Find where the given text appears and provide that cell's center as [X, Y] coordinate. 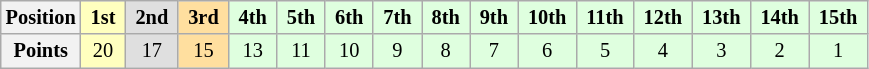
Points [41, 51]
7th [397, 17]
2nd [152, 17]
9 [397, 51]
7 [494, 51]
2 [779, 51]
20 [104, 51]
11th [604, 17]
12th [663, 17]
4th [253, 17]
5th [301, 17]
4 [663, 51]
6 [547, 51]
1 [838, 51]
8 [446, 51]
5 [604, 51]
17 [152, 51]
10 [349, 51]
Position [41, 17]
1st [104, 17]
15th [838, 17]
6th [349, 17]
8th [446, 17]
9th [494, 17]
3rd [203, 17]
14th [779, 17]
13th [721, 17]
3 [721, 51]
13 [253, 51]
10th [547, 17]
15 [203, 51]
11 [301, 51]
